Return the (x, y) coordinate for the center point of the cell that contains the specified text.  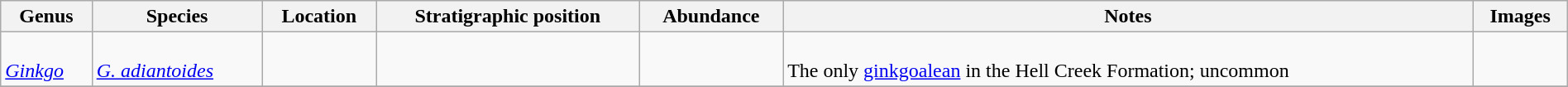
Species (177, 17)
G. adiantoides (177, 60)
Location (319, 17)
Abundance (711, 17)
Genus (46, 17)
Ginkgo (46, 60)
The only ginkgoalean in the Hell Creek Formation; uncommon (1128, 60)
Notes (1128, 17)
Stratigraphic position (508, 17)
Images (1520, 17)
